Scan for the cell matching the given text and deliver its [x, y] coordinate at center. 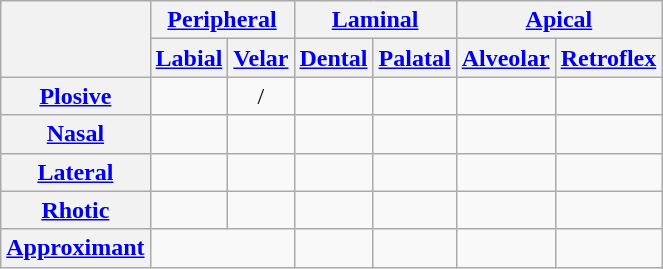
Rhotic [76, 210]
Dental [334, 58]
Labial [189, 58]
Palatal [414, 58]
Alveolar [506, 58]
Approximant [76, 248]
Plosive [76, 96]
Peripheral [222, 20]
Laminal [375, 20]
Nasal [76, 134]
Apical [559, 20]
Lateral [76, 172]
/ [261, 96]
Retroflex [608, 58]
Velar [261, 58]
